Find where the given text appears and provide that cell's center as (X, Y) coordinate. 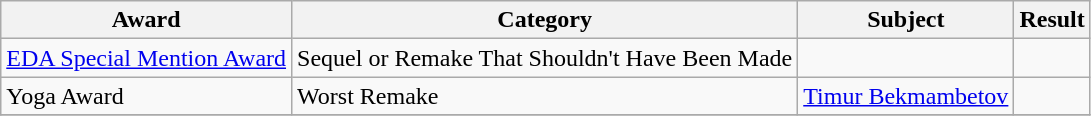
Sequel or Remake That Shouldn't Have Been Made (545, 58)
Subject (906, 20)
Result (1052, 20)
Category (545, 20)
Timur Bekmambetov (906, 96)
Yoga Award (146, 96)
Worst Remake (545, 96)
Award (146, 20)
EDA Special Mention Award (146, 58)
